Capture the cell that displays the provided text and extract its (X, Y) central coordinate. 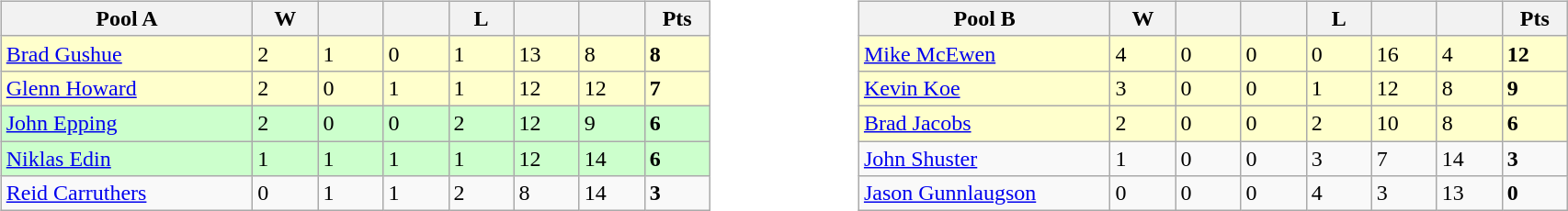
Reid Carruthers (127, 194)
John Shuster (984, 159)
10 (1404, 123)
Jason Gunnlaugson (984, 194)
Pool B (984, 18)
Pool A (127, 18)
Brad Gushue (127, 53)
Glenn Howard (127, 88)
Brad Jacobs (984, 123)
Mike McEwen (984, 53)
Kevin Koe (984, 88)
John Epping (127, 123)
Niklas Edin (127, 159)
16 (1404, 53)
